Determine the [x, y] coordinate at the center of the cell enclosing the given text.  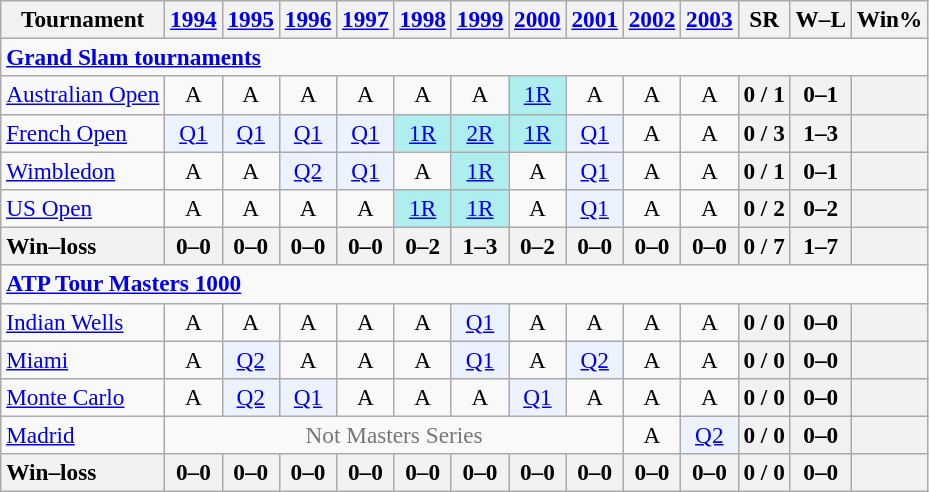
Indian Wells [83, 322]
ATP Tour Masters 1000 [464, 284]
1994 [194, 19]
2R [480, 133]
0 / 3 [764, 133]
1998 [422, 19]
Tournament [83, 19]
Grand Slam tournaments [464, 57]
1996 [308, 19]
1999 [480, 19]
SR [764, 19]
2001 [594, 19]
Miami [83, 359]
0 / 7 [764, 246]
W–L [820, 19]
Not Masters Series [394, 435]
US Open [83, 208]
1995 [250, 19]
Madrid [83, 435]
1–7 [820, 246]
2003 [710, 19]
Win% [889, 19]
French Open [83, 133]
Wimbledon [83, 170]
Australian Open [83, 95]
2000 [538, 19]
2002 [652, 19]
Monte Carlo [83, 397]
0 / 2 [764, 208]
1997 [366, 19]
